Locate the cell with the specified text and output its [x, y] center coordinate. 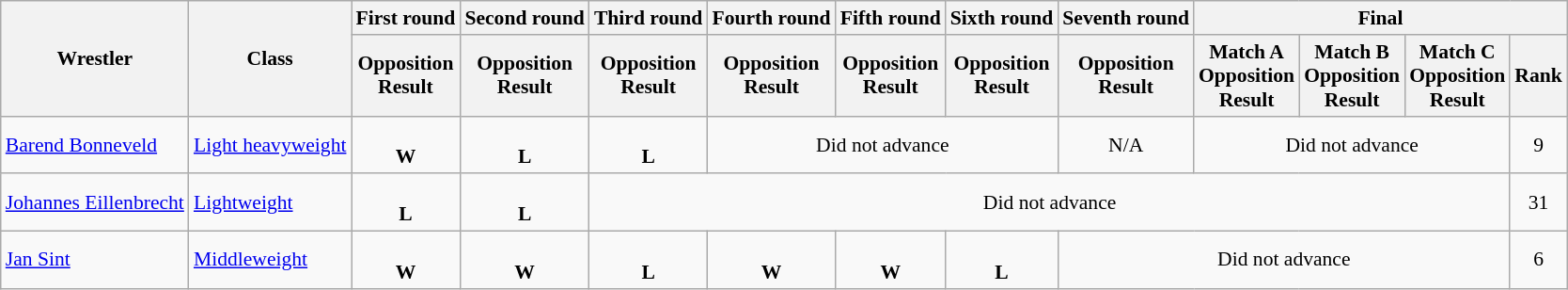
Middleweight [271, 260]
9 [1538, 145]
6 [1538, 260]
Class [271, 58]
Match BOppositionResult [1352, 75]
Rank [1538, 75]
Final [1380, 18]
Jan Sint [95, 260]
First round [406, 18]
Seventh round [1126, 18]
Johannes Eillenbrecht [95, 203]
Barend Bonneveld [95, 145]
Match COppositionResult [1457, 75]
Fourth round [771, 18]
Wrestler [95, 58]
Third round [649, 18]
N/A [1126, 145]
Second round [525, 18]
Sixth round [1002, 18]
Lightweight [271, 203]
Match AOppositionResult [1247, 75]
31 [1538, 203]
Light heavyweight [271, 145]
Fifth round [891, 18]
